For the text-containing cell, return its midpoint in [x, y] coordinate format. 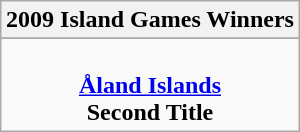
2009 Island Games Winners [150, 20]
Åland IslandsSecond Title [150, 85]
